Output the [x, y] coordinate of the center of the cell containing the given text.  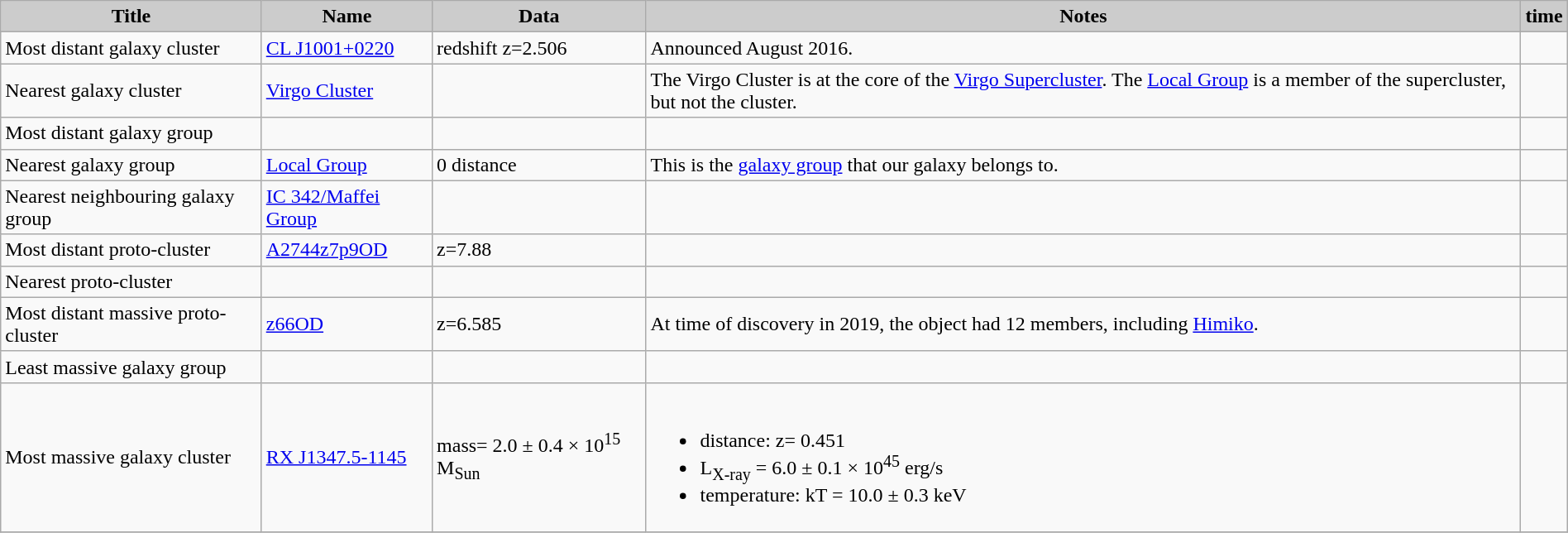
z66OD [347, 324]
z=6.585 [539, 324]
Virgo Cluster [347, 91]
This is the galaxy group that our galaxy belongs to. [1083, 165]
CL J1001+0220 [347, 48]
Data [539, 17]
Nearest galaxy cluster [131, 91]
Local Group [347, 165]
redshift z=2.506 [539, 48]
Announced August 2016. [1083, 48]
Most distant galaxy cluster [131, 48]
Nearest neighbouring galaxy group [131, 207]
Least massive galaxy group [131, 367]
Most distant massive proto-cluster [131, 324]
RX J1347.5-1145 [347, 457]
Nearest proto-cluster [131, 281]
0 distance [539, 165]
The Virgo Cluster is at the core of the Virgo Supercluster. The Local Group is a member of the supercluster, but not the cluster. [1083, 91]
z=7.88 [539, 250]
Most distant galaxy group [131, 133]
time [1544, 17]
IC 342/Maffei Group [347, 207]
Name [347, 17]
Notes [1083, 17]
mass= 2.0 ± 0.4 × 1015 MSun [539, 457]
Nearest galaxy group [131, 165]
A2744z7p9OD [347, 250]
At time of discovery in 2019, the object had 12 members, including Himiko. [1083, 324]
Title [131, 17]
Most massive galaxy cluster [131, 457]
distance: z= 0.451LX-ray = 6.0 ± 0.1 × 1045 erg/s temperature: kT = 10.0 ± 0.3 keV [1083, 457]
Most distant proto-cluster [131, 250]
